For the text-containing cell, return its midpoint in (x, y) coordinate format. 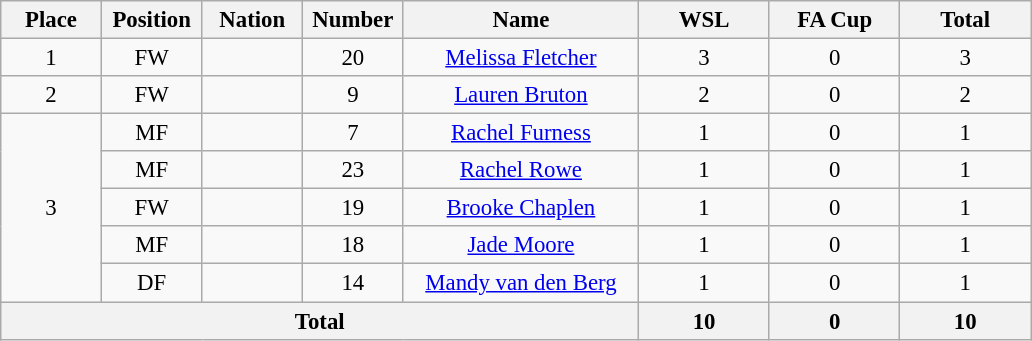
19 (354, 208)
Number (354, 20)
Jade Moore (521, 245)
Place (52, 20)
18 (354, 245)
Rachel Furness (521, 133)
Name (521, 20)
Mandy van den Berg (521, 283)
FA Cup (834, 20)
Brooke Chaplen (521, 208)
WSL (704, 20)
20 (354, 58)
14 (354, 283)
Melissa Fletcher (521, 58)
9 (354, 95)
Rachel Rowe (521, 170)
7 (354, 133)
DF (152, 283)
Lauren Bruton (521, 95)
Nation (252, 20)
23 (354, 170)
Position (152, 20)
